Identify which cell holds the provided text, then report its (X, Y) central coordinate. 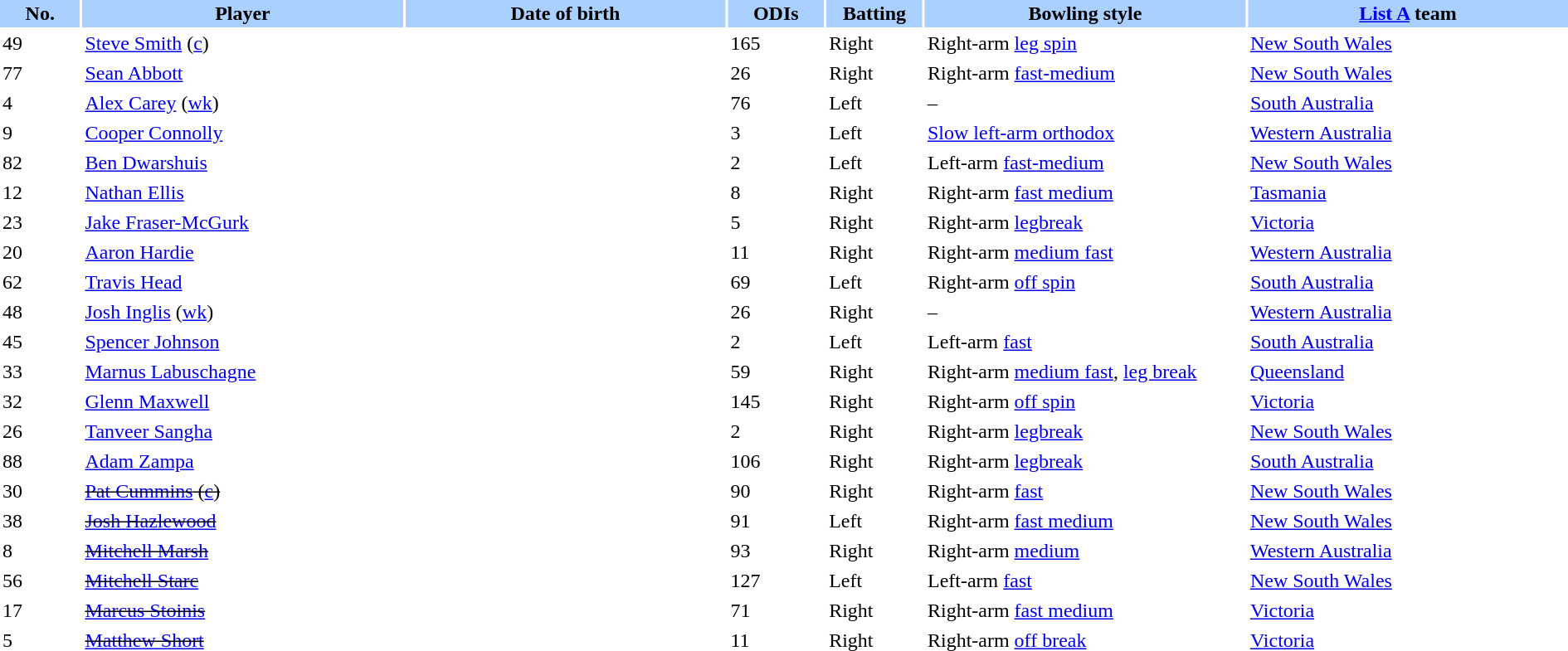
Alex Carey (wk) (242, 103)
30 (40, 491)
Cooper Connolly (242, 133)
48 (40, 312)
145 (776, 401)
Marcus Stoinis (242, 610)
11 (776, 252)
Right-arm fast-medium (1085, 73)
127 (776, 581)
56 (40, 581)
Right-arm leg spin (1085, 43)
9 (40, 133)
Player (242, 13)
Josh Hazlewood (242, 521)
88 (40, 461)
62 (40, 282)
32 (40, 401)
106 (776, 461)
Nathan Ellis (242, 192)
Spencer Johnson (242, 342)
45 (40, 342)
ODIs (776, 13)
76 (776, 103)
Tasmania (1408, 192)
23 (40, 222)
Right-arm medium fast, leg break (1085, 372)
17 (40, 610)
Bowling style (1085, 13)
20 (40, 252)
Slow left-arm orthodox (1085, 133)
82 (40, 163)
Sean Abbott (242, 73)
77 (40, 73)
Adam Zampa (242, 461)
Marnus Labuschagne (242, 372)
Batting (874, 13)
Queensland (1408, 372)
33 (40, 372)
91 (776, 521)
Right-arm medium fast (1085, 252)
12 (40, 192)
4 (40, 103)
Jake Fraser-McGurk (242, 222)
59 (776, 372)
Mitchell Starc (242, 581)
165 (776, 43)
90 (776, 491)
Josh Inglis (wk) (242, 312)
Travis Head (242, 282)
Steve Smith (c) (242, 43)
No. (40, 13)
Mitchell Marsh (242, 551)
71 (776, 610)
69 (776, 282)
Tanveer Sangha (242, 431)
Glenn Maxwell (242, 401)
List A team (1408, 13)
Right-arm medium (1085, 551)
Pat Cummins (c) (242, 491)
5 (776, 222)
49 (40, 43)
Right-arm fast (1085, 491)
38 (40, 521)
3 (776, 133)
93 (776, 551)
Ben Dwarshuis (242, 163)
Date of birth (565, 13)
Left-arm fast-medium (1085, 163)
Aaron Hardie (242, 252)
